From the cell containing the given text, extract its center point as [X, Y] coordinate. 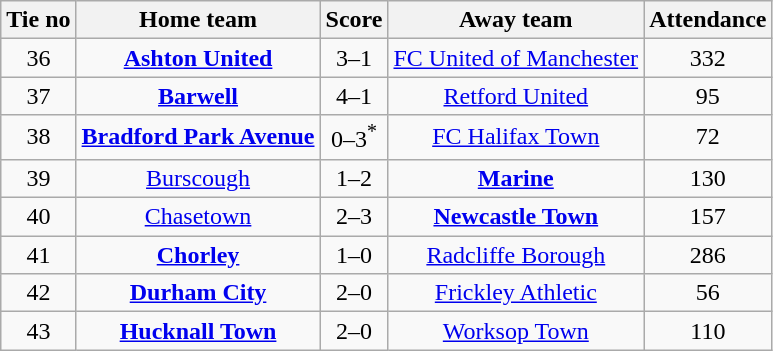
3–1 [354, 58]
Radcliffe Borough [516, 255]
Home team [198, 20]
95 [708, 96]
2–3 [354, 217]
Newcastle Town [516, 217]
41 [38, 255]
Away team [516, 20]
Score [354, 20]
Worksop Town [516, 331]
332 [708, 58]
0–3* [354, 138]
1–2 [354, 178]
FC Halifax Town [516, 138]
130 [708, 178]
Attendance [708, 20]
Retford United [516, 96]
36 [38, 58]
Hucknall Town [198, 331]
1–0 [354, 255]
38 [38, 138]
Ashton United [198, 58]
Durham City [198, 293]
Burscough [198, 178]
42 [38, 293]
43 [38, 331]
39 [38, 178]
Frickley Athletic [516, 293]
4–1 [354, 96]
286 [708, 255]
Chasetown [198, 217]
FC United of Manchester [516, 58]
56 [708, 293]
Tie no [38, 20]
72 [708, 138]
Marine [516, 178]
Barwell [198, 96]
Bradford Park Avenue [198, 138]
37 [38, 96]
110 [708, 331]
Chorley [198, 255]
40 [38, 217]
157 [708, 217]
